Detect which cell encompasses the target text, then output its [x, y] center coordinate. 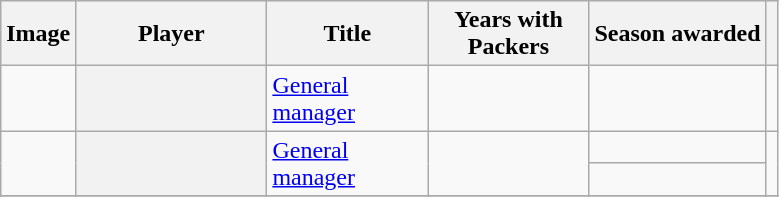
Image [38, 34]
Title [348, 34]
Player [172, 34]
Years with Packers [508, 34]
Season awarded [678, 34]
